Provide the (x, y) coordinate of the cell's center where the given text is located.  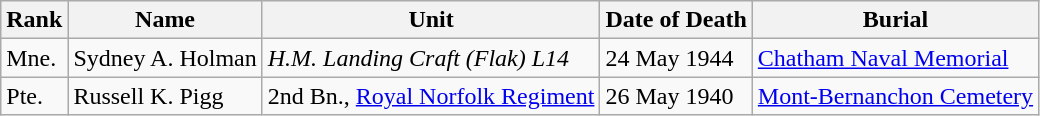
Chatham Naval Memorial (895, 58)
Sydney A. Holman (165, 58)
Pte. (34, 96)
Burial (895, 20)
24 May 1944 (676, 58)
Unit (431, 20)
Russell K. Pigg (165, 96)
H.M. Landing Craft (Flak) L14 (431, 58)
Mont-Bernanchon Cemetery (895, 96)
Date of Death (676, 20)
Mne. (34, 58)
Rank (34, 20)
2nd Bn., Royal Norfolk Regiment (431, 96)
26 May 1940 (676, 96)
Name (165, 20)
